Locate the cell with the specified text and output its (x, y) center coordinate. 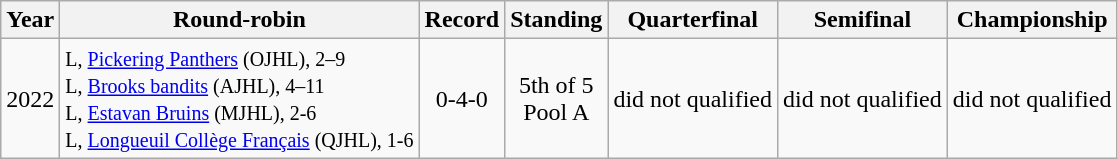
Championship (1032, 20)
2022 (30, 98)
Year (30, 20)
0-4-0 (462, 98)
Semifinal (863, 20)
Record (462, 20)
L, Pickering Panthers (OJHL), 2–9L, Brooks bandits (AJHL), 4–11L, Estavan Bruins (MJHL), 2-6L, Longueuil Collège Français (QJHL), 1-6 (240, 98)
Standing (556, 20)
Round-robin (240, 20)
Quarterfinal (693, 20)
5th of 5 Pool A (556, 98)
